Determine the (X, Y) coordinate at the center of the cell enclosing the given text.  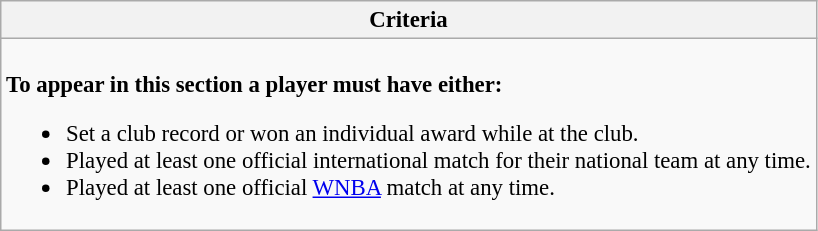
Criteria (408, 20)
